Output the [X, Y] coordinate of the center of the cell containing the given text.  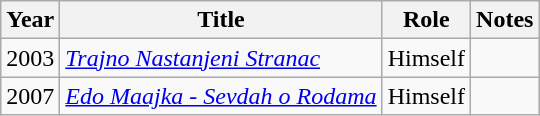
Year [30, 20]
Notes [505, 20]
2003 [30, 58]
Trajno Nastanjeni Stranac [221, 58]
2007 [30, 96]
Title [221, 20]
Edo Maajka - Sevdah o Rodama [221, 96]
Role [426, 20]
